For the text-containing cell, return its midpoint in (X, Y) coordinate format. 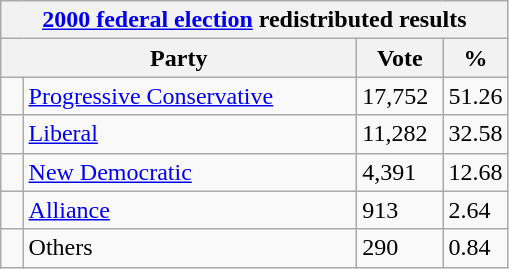
Party (179, 58)
51.26 (476, 96)
2000 federal election redistributed results (254, 20)
Others (190, 248)
290 (400, 248)
11,282 (400, 134)
32.58 (476, 134)
Vote (400, 58)
Progressive Conservative (190, 96)
17,752 (400, 96)
4,391 (400, 172)
Alliance (190, 210)
12.68 (476, 172)
New Democratic (190, 172)
2.64 (476, 210)
913 (400, 210)
% (476, 58)
0.84 (476, 248)
Liberal (190, 134)
